For the text-containing cell, return its midpoint in [x, y] coordinate format. 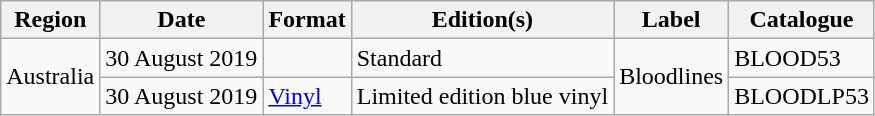
Standard [482, 58]
Label [672, 20]
Region [50, 20]
Format [307, 20]
Catalogue [802, 20]
Limited edition blue vinyl [482, 96]
BLOODLP53 [802, 96]
Bloodlines [672, 77]
BLOOD53 [802, 58]
Vinyl [307, 96]
Australia [50, 77]
Date [182, 20]
Edition(s) [482, 20]
